Return (x, y) of the center of cell containing provided text 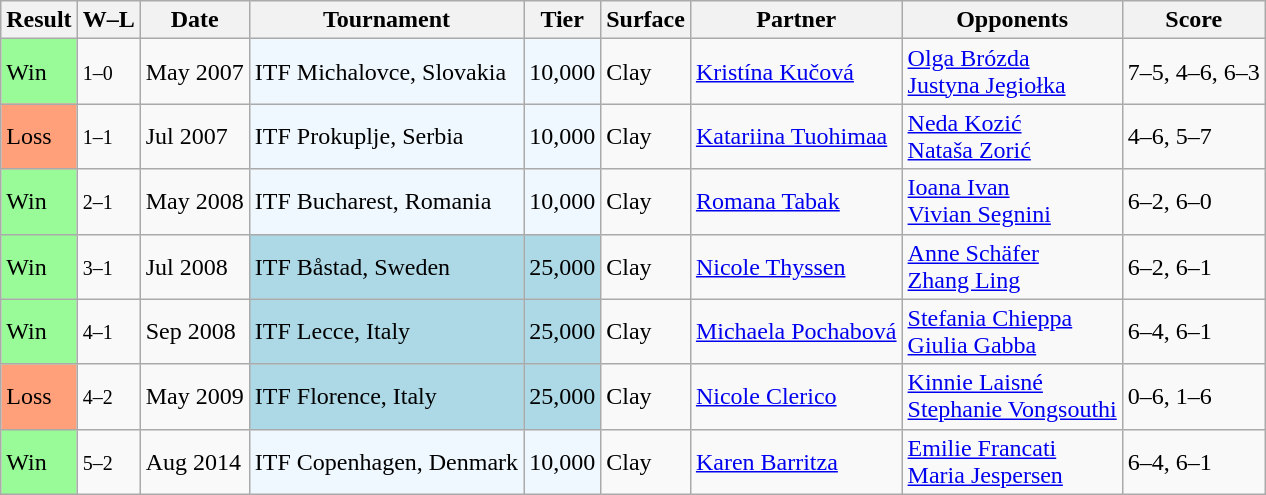
5–2 (108, 462)
ITF Båstad, Sweden (386, 266)
6–2, 6–0 (1194, 202)
7–5, 4–6, 6–3 (1194, 72)
4–2 (108, 396)
Neda Kozić Nataša Zorić (1012, 136)
Ioana Ivan Vivian Segnini (1012, 202)
4–1 (108, 332)
ITF Bucharest, Romania (386, 202)
ITF Florence, Italy (386, 396)
ITF Copenhagen, Denmark (386, 462)
Date (194, 20)
Nicole Thyssen (796, 266)
2–1 (108, 202)
ITF Prokuplje, Serbia (386, 136)
1–0 (108, 72)
Romana Tabak (796, 202)
Olga Brózda Justyna Jegiołka (1012, 72)
Surface (646, 20)
May 2007 (194, 72)
Kristína Kučová (796, 72)
Anne Schäfer Zhang Ling (1012, 266)
Michaela Pochabová (796, 332)
4–6, 5–7 (1194, 136)
Tournament (386, 20)
Opponents (1012, 20)
0–6, 1–6 (1194, 396)
Tier (562, 20)
May 2009 (194, 396)
Jul 2008 (194, 266)
ITF Michalovce, Slovakia (386, 72)
ITF Lecce, Italy (386, 332)
Score (1194, 20)
Katariina Tuohimaa (796, 136)
Partner (796, 20)
W–L (108, 20)
3–1 (108, 266)
Aug 2014 (194, 462)
Karen Barritza (796, 462)
6–2, 6–1 (1194, 266)
Nicole Clerico (796, 396)
May 2008 (194, 202)
Stefania Chieppa Giulia Gabba (1012, 332)
Result (39, 20)
Sep 2008 (194, 332)
1–1 (108, 136)
Kinnie Laisné Stephanie Vongsouthi (1012, 396)
Emilie Francati Maria Jespersen (1012, 462)
Jul 2007 (194, 136)
